Extract the [x, y] coordinate from the center of the cell holding the provided text.  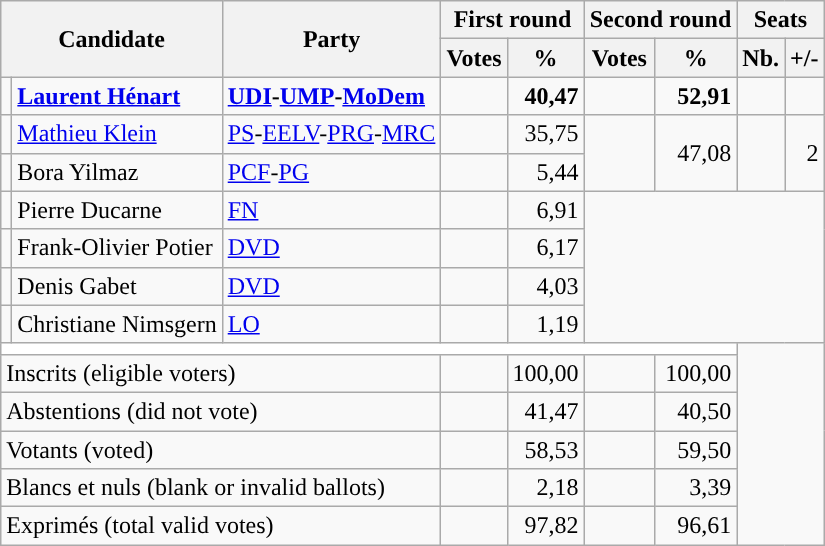
Votants (voted) [221, 449]
PS-EELV-PRG-MRC [332, 134]
97,82 [546, 526]
Party [332, 39]
40,50 [696, 411]
3,39 [696, 488]
LO [332, 324]
Exprimés (total valid votes) [221, 526]
Candidate [112, 39]
2 [804, 153]
58,53 [546, 449]
+/- [804, 58]
UDI-UMP-MoDem [332, 96]
52,91 [696, 96]
35,75 [546, 134]
6,17 [546, 248]
41,47 [546, 411]
Bora Yilmaz [117, 172]
Blancs et nuls (blank or invalid ballots) [221, 488]
40,47 [546, 96]
5,44 [546, 172]
1,19 [546, 324]
47,08 [696, 153]
6,91 [546, 210]
Frank-Olivier Potier [117, 248]
Pierre Ducarne [117, 210]
Denis Gabet [117, 286]
Inscrits (eligible voters) [221, 373]
59,50 [696, 449]
Seats [780, 20]
Abstentions (did not vote) [221, 411]
Christiane Nimsgern [117, 324]
Second round [660, 20]
4,03 [546, 286]
96,61 [696, 526]
PCF-PG [332, 172]
FN [332, 210]
Nb. [761, 58]
Laurent Hénart [117, 96]
Mathieu Klein [117, 134]
2,18 [546, 488]
First round [512, 20]
